For the text-containing cell, return its midpoint in [X, Y] coordinate format. 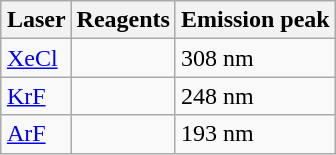
193 nm [255, 134]
Emission peak [255, 20]
XeCl [36, 58]
308 nm [255, 58]
248 nm [255, 96]
Laser [36, 20]
KrF [36, 96]
Reagents [123, 20]
ArF [36, 134]
